Detect which cell encompasses the target text, then output its (x, y) center coordinate. 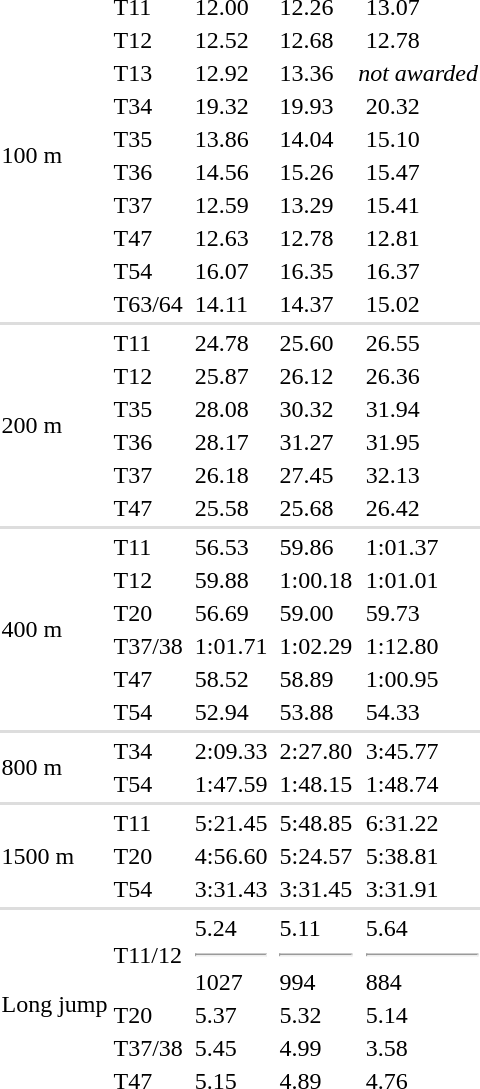
13.29 (316, 205)
1:48.74 (422, 784)
24.78 (231, 343)
4.99 (316, 1048)
28.17 (231, 442)
16.37 (422, 271)
800 m (54, 768)
1:12.80 (422, 646)
56.53 (231, 547)
59.86 (316, 547)
14.11 (231, 304)
1:00.95 (422, 679)
15.02 (422, 304)
6:31.22 (422, 823)
13.36 (316, 73)
56.69 (231, 613)
3.58 (422, 1048)
15.47 (422, 172)
not awarded (418, 73)
T63/64 (148, 304)
1:02.29 (316, 646)
1:00.18 (316, 580)
15.10 (422, 139)
T11/12 (148, 955)
27.45 (316, 475)
5.37 (231, 1015)
12.92 (231, 73)
26.18 (231, 475)
T13 (148, 73)
26.36 (422, 376)
1:01.01 (422, 580)
19.32 (231, 106)
59.00 (316, 613)
19.93 (316, 106)
3:31.91 (422, 889)
1:01.37 (422, 547)
15.41 (422, 205)
5.45 (231, 1048)
1500 m (54, 856)
5.14 (422, 1015)
32.13 (422, 475)
1:47.59 (231, 784)
12.68 (316, 40)
25.87 (231, 376)
5.64 884 (422, 955)
25.60 (316, 343)
59.73 (422, 613)
25.68 (316, 508)
4:56.60 (231, 856)
13.86 (231, 139)
26.55 (422, 343)
12.59 (231, 205)
3:45.77 (422, 751)
5.11994 (316, 955)
2:09.33 (231, 751)
12.81 (422, 238)
58.89 (316, 679)
5.32 (316, 1015)
28.08 (231, 409)
16.35 (316, 271)
5:38.81 (422, 856)
31.27 (316, 442)
53.88 (316, 712)
200 m (54, 426)
5.24 1027 (231, 955)
31.95 (422, 442)
14.04 (316, 139)
25.58 (231, 508)
1:01.71 (231, 646)
16.07 (231, 271)
26.42 (422, 508)
5:21.45 (231, 823)
31.94 (422, 409)
12.63 (231, 238)
15.26 (316, 172)
2:27.80 (316, 751)
3:31.43 (231, 889)
30.32 (316, 409)
26.12 (316, 376)
14.37 (316, 304)
59.88 (231, 580)
3:31.45 (316, 889)
5:48.85 (316, 823)
400 m (54, 630)
5:24.57 (316, 856)
54.33 (422, 712)
20.32 (422, 106)
52.94 (231, 712)
58.52 (231, 679)
14.56 (231, 172)
12.52 (231, 40)
1:48.15 (316, 784)
